Provide the (x, y) coordinate of the cell's center where the given text is located.  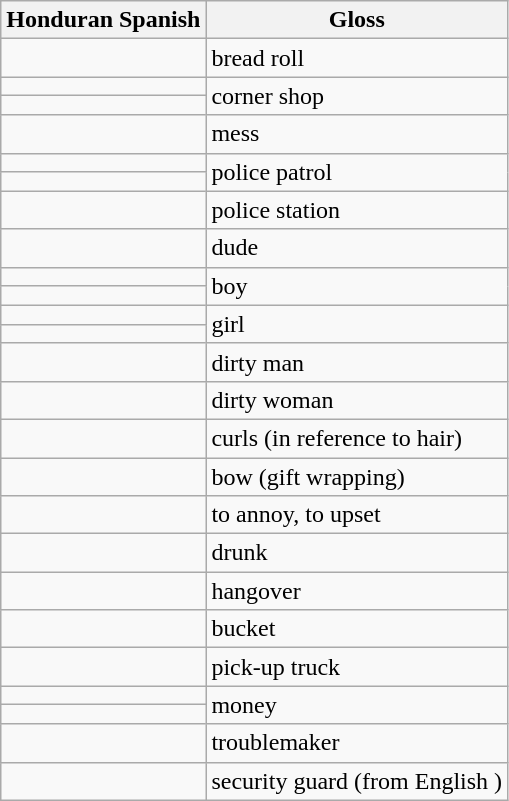
Gloss (357, 20)
hangover (357, 591)
pick-up truck (357, 667)
money (357, 705)
bucket (357, 629)
bread roll (357, 58)
dude (357, 248)
to annoy, to upset (357, 515)
bow (gift wrapping) (357, 477)
police station (357, 210)
girl (357, 324)
dirty woman (357, 400)
police patrol (357, 172)
Honduran Spanish (104, 20)
troublemaker (357, 743)
corner shop (357, 96)
curls (in reference to hair) (357, 438)
boy (357, 286)
dirty man (357, 362)
mess (357, 134)
drunk (357, 553)
security guard (from English ) (357, 781)
